Extract the (X, Y) coordinate from the center of the cell holding the provided text.  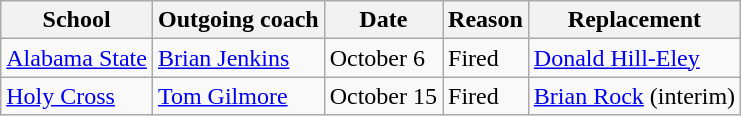
Replacement (634, 20)
Holy Cross (77, 96)
Tom Gilmore (238, 96)
Brian Jenkins (238, 58)
Date (383, 20)
Outgoing coach (238, 20)
School (77, 20)
Reason (486, 20)
Alabama State (77, 58)
Brian Rock (interim) (634, 96)
October 6 (383, 58)
October 15 (383, 96)
Donald Hill-Eley (634, 58)
